Find where the given text appears and provide that cell's center as [x, y] coordinate. 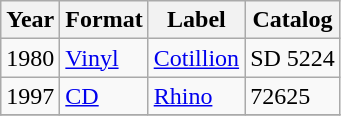
Year [30, 20]
Format [104, 20]
Rhino [196, 96]
CD [104, 96]
Cotillion [196, 58]
1997 [30, 96]
Label [196, 20]
Vinyl [104, 58]
72625 [293, 96]
1980 [30, 58]
Catalog [293, 20]
SD 5224 [293, 58]
